Identify which cell holds the provided text, then report its (x, y) central coordinate. 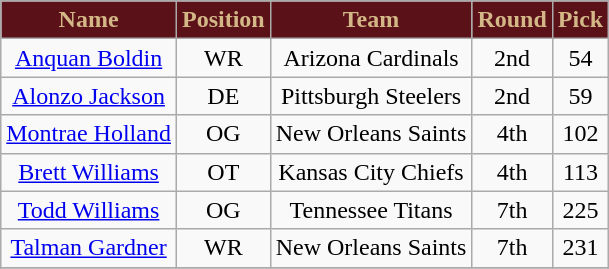
Name (89, 20)
Talman Gardner (89, 248)
Team (371, 20)
Pittsburgh Steelers (371, 96)
59 (580, 96)
Brett Williams (89, 172)
Alonzo Jackson (89, 96)
Montrae Holland (89, 134)
Kansas City Chiefs (371, 172)
54 (580, 58)
OT (223, 172)
231 (580, 248)
Anquan Boldin (89, 58)
Pick (580, 20)
Todd Williams (89, 210)
DE (223, 96)
Arizona Cardinals (371, 58)
Tennessee Titans (371, 210)
Position (223, 20)
225 (580, 210)
102 (580, 134)
Round (512, 20)
113 (580, 172)
